Detect which cell encompasses the target text, then output its (x, y) center coordinate. 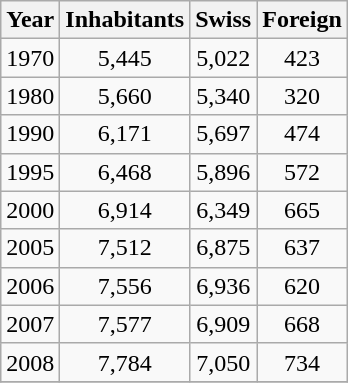
6,468 (125, 172)
1970 (30, 58)
Foreign (302, 20)
5,340 (224, 96)
7,556 (125, 286)
1980 (30, 96)
6,914 (125, 210)
2007 (30, 324)
423 (302, 58)
620 (302, 286)
1990 (30, 134)
Swiss (224, 20)
6,171 (125, 134)
Inhabitants (125, 20)
7,512 (125, 248)
7,050 (224, 362)
5,896 (224, 172)
6,875 (224, 248)
6,909 (224, 324)
6,936 (224, 286)
5,660 (125, 96)
637 (302, 248)
Year (30, 20)
6,349 (224, 210)
5,022 (224, 58)
2006 (30, 286)
5,697 (224, 134)
1995 (30, 172)
5,445 (125, 58)
2008 (30, 362)
734 (302, 362)
2000 (30, 210)
665 (302, 210)
474 (302, 134)
320 (302, 96)
7,784 (125, 362)
2005 (30, 248)
7,577 (125, 324)
572 (302, 172)
668 (302, 324)
